Find where the given text appears and provide that cell's center as (X, Y) coordinate. 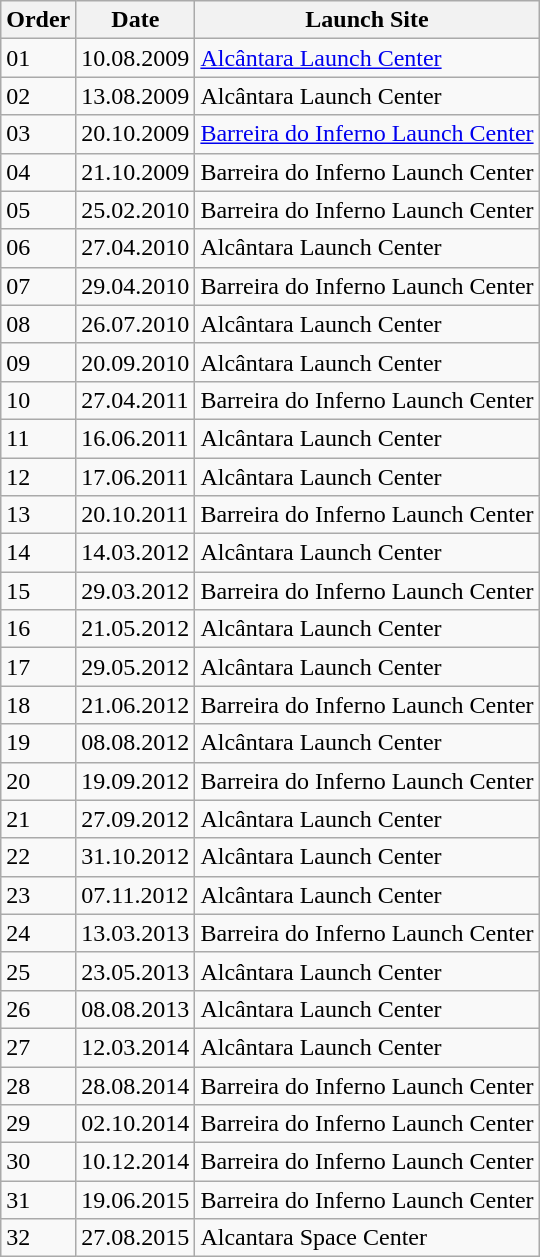
13.03.2013 (136, 933)
12.03.2014 (136, 1047)
13.08.2009 (136, 96)
08.08.2013 (136, 1009)
14 (38, 553)
20 (38, 781)
27.04.2011 (136, 400)
24 (38, 933)
01 (38, 58)
15 (38, 591)
27.04.2010 (136, 248)
17 (38, 667)
19.06.2015 (136, 1200)
28.08.2014 (136, 1085)
27.08.2015 (136, 1238)
06 (38, 248)
21.10.2009 (136, 172)
14.03.2012 (136, 553)
29.04.2010 (136, 286)
22 (38, 857)
10 (38, 400)
21.06.2012 (136, 705)
31.10.2012 (136, 857)
23 (38, 895)
17.06.2011 (136, 477)
10.12.2014 (136, 1162)
03 (38, 134)
Order (38, 20)
32 (38, 1238)
26.07.2010 (136, 324)
Date (136, 20)
08.08.2012 (136, 743)
18 (38, 705)
29.03.2012 (136, 591)
04 (38, 172)
29 (38, 1124)
Launch Site (367, 20)
30 (38, 1162)
21 (38, 819)
21.05.2012 (136, 629)
25.02.2010 (136, 210)
19 (38, 743)
02.10.2014 (136, 1124)
31 (38, 1200)
09 (38, 362)
20.10.2011 (136, 515)
16 (38, 629)
19.09.2012 (136, 781)
16.06.2011 (136, 438)
20.09.2010 (136, 362)
23.05.2013 (136, 971)
28 (38, 1085)
26 (38, 1009)
05 (38, 210)
25 (38, 971)
12 (38, 477)
08 (38, 324)
07.11.2012 (136, 895)
27 (38, 1047)
29.05.2012 (136, 667)
02 (38, 96)
10.08.2009 (136, 58)
11 (38, 438)
27.09.2012 (136, 819)
07 (38, 286)
Alcantara Space Center (367, 1238)
20.10.2009 (136, 134)
13 (38, 515)
